Find where the given text appears and provide that cell's center as (x, y) coordinate. 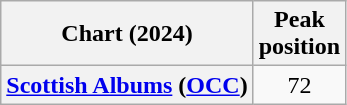
Scottish Albums (OCC) (127, 85)
Peakposition (299, 34)
Chart (2024) (127, 34)
72 (299, 85)
